Return (X, Y) of the center of cell containing provided text 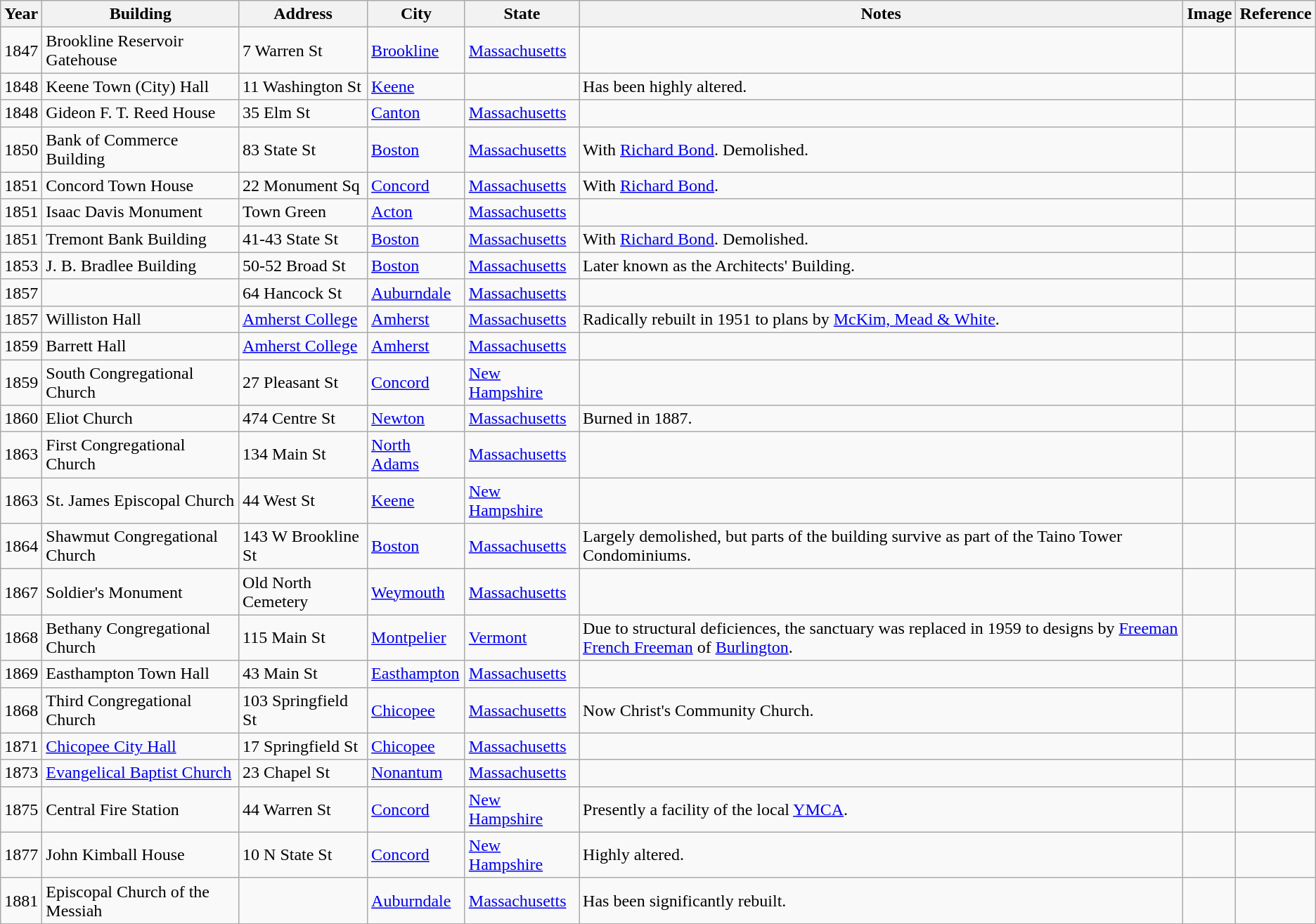
Image (1209, 14)
44 West St (304, 500)
North Adams (416, 455)
Bethany Congregational Church (141, 638)
83 State St (304, 149)
11 Washington St (304, 86)
Barrett Hall (141, 346)
1860 (21, 419)
Montpelier (416, 638)
1853 (21, 266)
143 W Brookline St (304, 547)
Town Green (304, 212)
22 Monument Sq (304, 186)
South Congregational Church (141, 382)
1871 (21, 746)
Tremont Bank Building (141, 239)
Notes (882, 14)
Burned in 1887. (882, 419)
Acton (416, 212)
John Kimball House (141, 854)
17 Springfield St (304, 746)
Address (304, 14)
Vermont (522, 638)
Williston Hall (141, 319)
Presently a facility of the local YMCA. (882, 809)
1864 (21, 547)
Keene Town (City) Hall (141, 86)
Bank of Commerce Building (141, 149)
Weymouth (416, 592)
Brookline Reservoir Gatehouse (141, 51)
Has been highly altered. (882, 86)
1867 (21, 592)
64 Hancock St (304, 292)
23 Chapel St (304, 773)
Reference (1275, 14)
Brookline (416, 51)
103 Springfield St (304, 710)
First Congregational Church (141, 455)
10 N State St (304, 854)
City (416, 14)
474 Centre St (304, 419)
Evangelical Baptist Church (141, 773)
Later known as the Architects' Building. (882, 266)
Easthampton (416, 674)
Easthampton Town Hall (141, 674)
1877 (21, 854)
7 Warren St (304, 51)
1869 (21, 674)
Now Christ's Community Church. (882, 710)
Year (21, 14)
Due to structural deficiences, the sanctuary was replaced in 1959 to designs by Freeman French Freeman of Burlington. (882, 638)
Shawmut Congregational Church (141, 547)
Largely demolished, but parts of the building survive as part of the Taino Tower Condominiums. (882, 547)
1881 (21, 901)
41-43 State St (304, 239)
Third Congregational Church (141, 710)
50-52 Broad St (304, 266)
Radically rebuilt in 1951 to plans by McKim, Mead & White. (882, 319)
Newton (416, 419)
Episcopal Church of the Messiah (141, 901)
Highly altered. (882, 854)
1873 (21, 773)
1850 (21, 149)
State (522, 14)
Nonantum (416, 773)
1875 (21, 809)
27 Pleasant St (304, 382)
J. B. Bradlee Building (141, 266)
Gideon F. T. Reed House (141, 113)
Central Fire Station (141, 809)
43 Main St (304, 674)
44 Warren St (304, 809)
Canton (416, 113)
Soldier's Monument (141, 592)
Building (141, 14)
115 Main St (304, 638)
With Richard Bond. (882, 186)
Chicopee City Hall (141, 746)
Isaac Davis Monument (141, 212)
St. James Episcopal Church (141, 500)
Concord Town House (141, 186)
Eliot Church (141, 419)
134 Main St (304, 455)
Has been significantly rebuilt. (882, 901)
35 Elm St (304, 113)
Old North Cemetery (304, 592)
1847 (21, 51)
